Return the (X, Y) coordinate for the center point of the cell that contains the specified text.  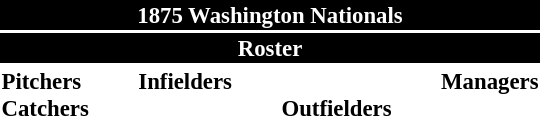
Roster (270, 48)
1875 Washington Nationals (270, 15)
